Locate the cell with the specified text and output its [x, y] center coordinate. 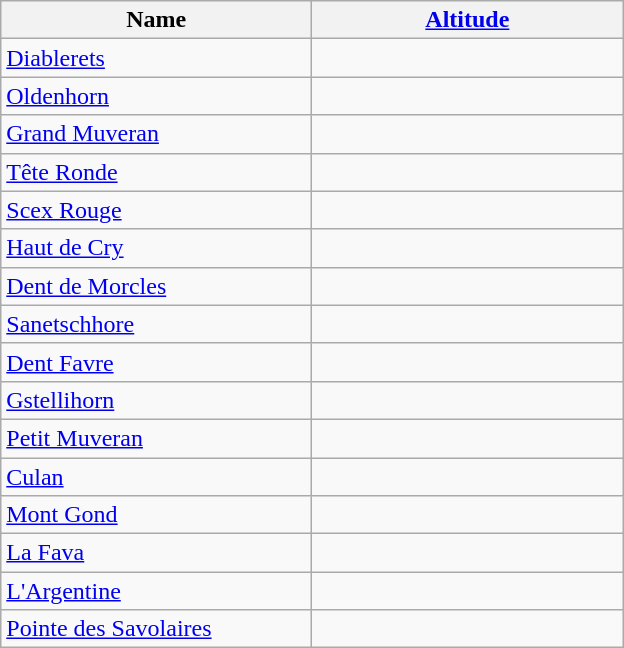
Mont Gond [156, 515]
La Fava [156, 553]
Pointe des Savolaires [156, 629]
Tête Ronde [156, 172]
Grand Muveran [156, 134]
Name [156, 20]
Scex Rouge [156, 210]
Oldenhorn [156, 96]
Dent de Morcles [156, 286]
Sanetschhore [156, 324]
Altitude [468, 20]
Haut de Cry [156, 248]
Gstellihorn [156, 400]
Diablerets [156, 58]
Dent Favre [156, 362]
L'Argentine [156, 591]
Petit Muveran [156, 438]
Culan [156, 477]
